Find where the given text appears and provide that cell's center as (X, Y) coordinate. 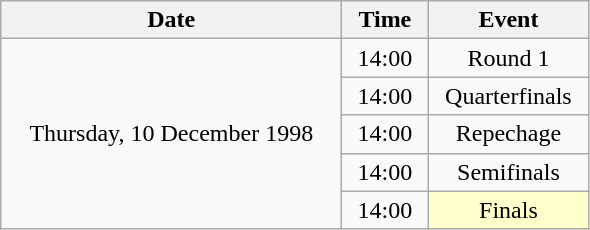
Quarterfinals (508, 96)
Date (172, 20)
Finals (508, 210)
Event (508, 20)
Semifinals (508, 172)
Repechage (508, 134)
Thursday, 10 December 1998 (172, 134)
Round 1 (508, 58)
Time (385, 20)
